Pinpoint the cell where the given text exists, returning its [X, Y] midpoint coordinate. 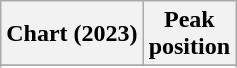
Peak position [189, 34]
Chart (2023) [72, 34]
